Search for the cell housing the specified text and yield its [X, Y] center coordinate. 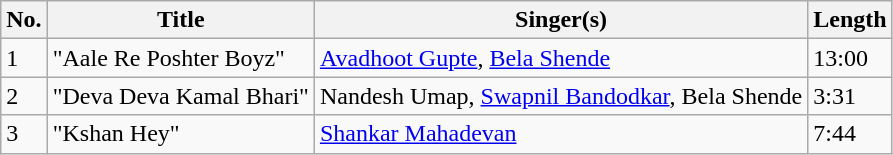
7:44 [850, 134]
"Kshan Hey" [180, 134]
Title [180, 20]
Shankar Mahadevan [560, 134]
2 [24, 96]
3:31 [850, 96]
Nandesh Umap, Swapnil Bandodkar, Bela Shende [560, 96]
Length [850, 20]
"Deva Deva Kamal Bhari" [180, 96]
Singer(s) [560, 20]
No. [24, 20]
3 [24, 134]
Avadhoot Gupte, Bela Shende [560, 58]
13:00 [850, 58]
1 [24, 58]
"Aale Re Poshter Boyz" [180, 58]
